Extract the [x, y] coordinate from the center of the cell holding the provided text.  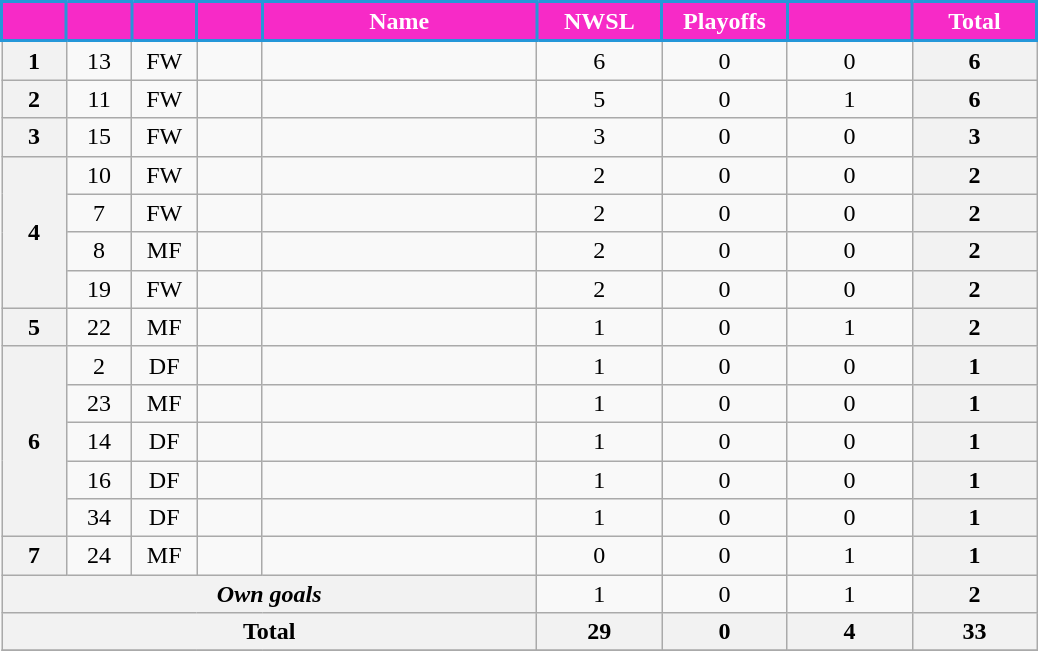
15 [100, 137]
13 [100, 60]
29 [600, 632]
Own goals [270, 594]
14 [100, 441]
22 [100, 327]
NWSL [600, 22]
24 [100, 556]
Name [400, 22]
33 [974, 632]
8 [100, 251]
23 [100, 403]
19 [100, 289]
16 [100, 479]
11 [100, 99]
Playoffs [724, 22]
34 [100, 518]
10 [100, 175]
